Output the (X, Y) coordinate of the center of the cell containing the given text.  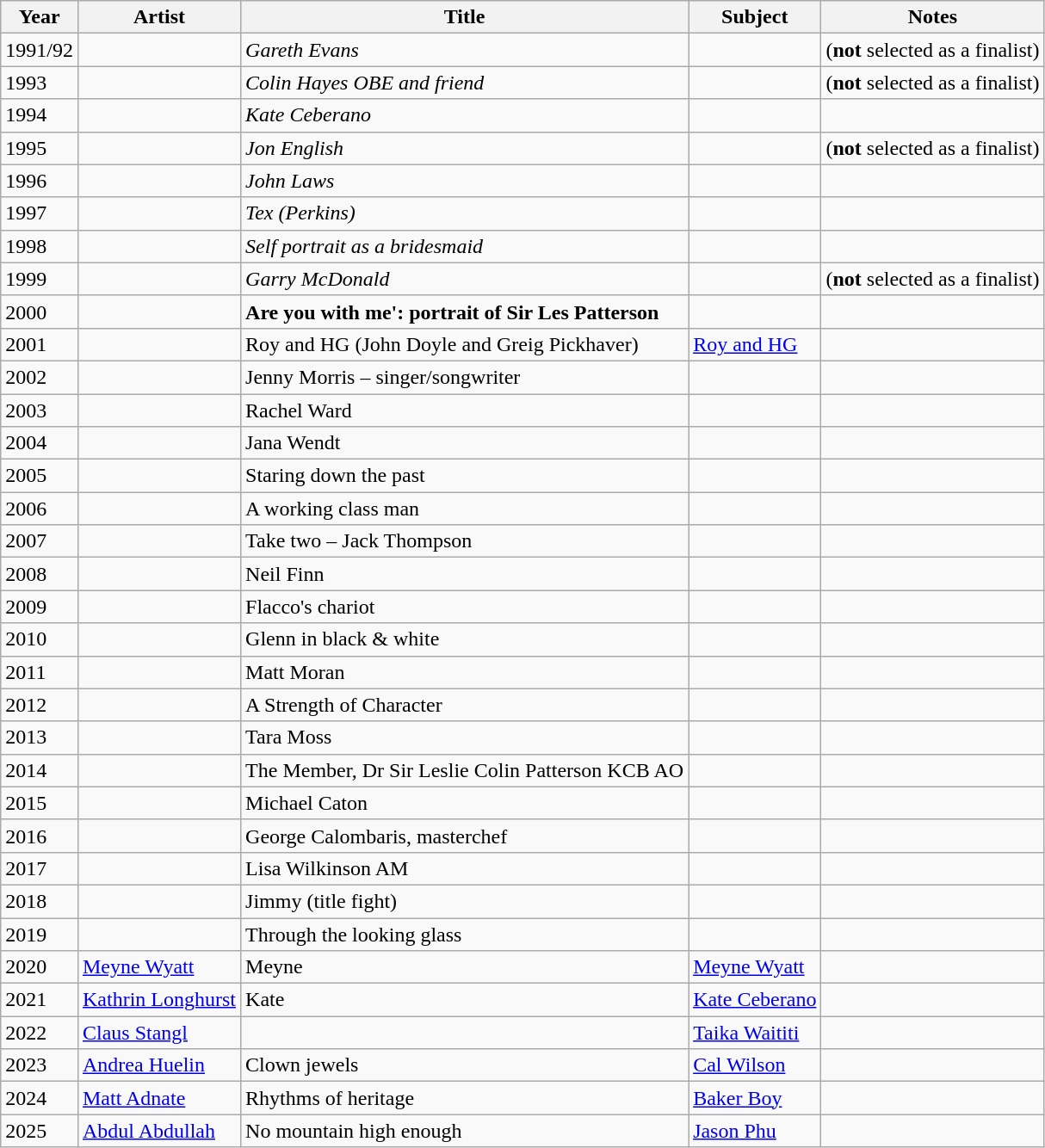
1997 (40, 213)
Rachel Ward (465, 410)
Kate (465, 1000)
2017 (40, 868)
Neil Finn (465, 574)
Through the looking glass (465, 934)
2000 (40, 312)
Notes (933, 17)
2022 (40, 1033)
Baker Boy (755, 1098)
Matt Moran (465, 672)
2002 (40, 377)
Tara Moss (465, 738)
1996 (40, 181)
Glenn in black & white (465, 639)
2008 (40, 574)
1994 (40, 115)
2020 (40, 967)
2024 (40, 1098)
2021 (40, 1000)
Taika Waititi (755, 1033)
2011 (40, 672)
Rhythms of heritage (465, 1098)
1993 (40, 83)
Andrea Huelin (158, 1065)
Flacco's chariot (465, 607)
2019 (40, 934)
A working class man (465, 509)
Title (465, 17)
A Strength of Character (465, 705)
Jenny Morris – singer/songwriter (465, 377)
2018 (40, 901)
2025 (40, 1131)
1999 (40, 279)
Matt Adnate (158, 1098)
1998 (40, 246)
2015 (40, 803)
2010 (40, 639)
2013 (40, 738)
Subject (755, 17)
No mountain high enough (465, 1131)
Michael Caton (465, 803)
Roy and HG (John Doyle and Greig Pickhaver) (465, 344)
Self portrait as a bridesmaid (465, 246)
2016 (40, 836)
Tex (Perkins) (465, 213)
Are you with me': portrait of Sir Les Patterson (465, 312)
Garry McDonald (465, 279)
Roy and HG (755, 344)
2001 (40, 344)
Year (40, 17)
2009 (40, 607)
Jon English (465, 148)
2006 (40, 509)
1995 (40, 148)
2014 (40, 770)
2003 (40, 410)
Jason Phu (755, 1131)
Artist (158, 17)
1991/92 (40, 50)
2005 (40, 476)
2007 (40, 541)
Cal Wilson (755, 1065)
2023 (40, 1065)
Gareth Evans (465, 50)
Claus Stangl (158, 1033)
Clown jewels (465, 1065)
The Member, Dr Sir Leslie Colin Patterson KCB AO (465, 770)
Jana Wendt (465, 443)
Abdul Abdullah (158, 1131)
Lisa Wilkinson AM (465, 868)
Jimmy (title fight) (465, 901)
Take two – Jack Thompson (465, 541)
Kathrin Longhurst (158, 1000)
Meyne (465, 967)
2012 (40, 705)
Staring down the past (465, 476)
Colin Hayes OBE and friend (465, 83)
George Calombaris, masterchef (465, 836)
2004 (40, 443)
John Laws (465, 181)
